Detect which cell encompasses the target text, then output its (x, y) center coordinate. 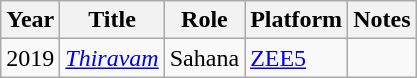
Title (112, 20)
Role (204, 20)
2019 (30, 58)
Platform (296, 20)
ZEE5 (296, 58)
Thiravam (112, 58)
Notes (382, 20)
Sahana (204, 58)
Year (30, 20)
